Extract the (x, y) coordinate from the center of the cell holding the provided text.  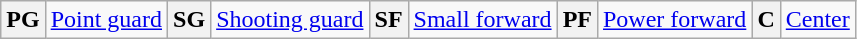
SF (388, 20)
C (766, 20)
PF (577, 20)
SG (190, 20)
Center (818, 20)
Small forward (482, 20)
Power forward (674, 20)
PG (23, 20)
Shooting guard (290, 20)
Point guard (106, 20)
